For the text-containing cell, return its midpoint in [x, y] coordinate format. 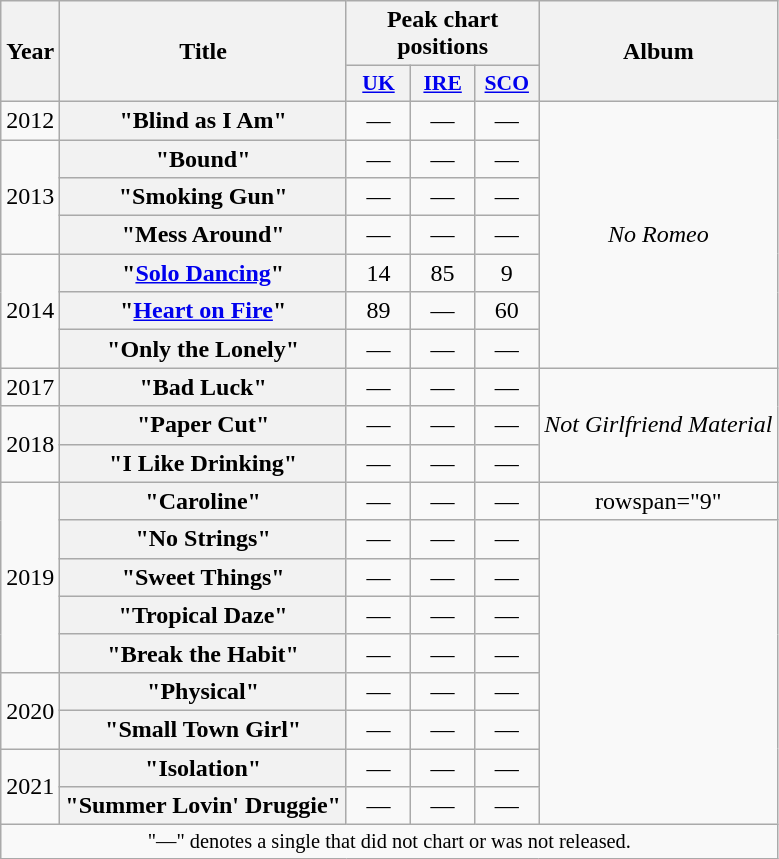
"Sweet Things" [204, 577]
UK [378, 84]
"Paper Cut" [204, 425]
"No Strings" [204, 539]
"I Like Drinking" [204, 463]
Not Girlfriend Material [658, 425]
2012 [30, 120]
"Mess Around" [204, 235]
Album [658, 52]
"Bound" [204, 159]
"Solo Dancing" [204, 273]
"Tropical Daze" [204, 615]
rowspan="9" [658, 501]
14 [378, 273]
2017 [30, 387]
"Smoking Gun" [204, 197]
"—" denotes a single that did not chart or was not released. [390, 842]
2018 [30, 444]
"Caroline" [204, 501]
2019 [30, 577]
"Physical" [204, 691]
85 [443, 273]
"Summer Lovin' Druggie" [204, 806]
SCO [507, 84]
89 [378, 311]
2020 [30, 710]
"Break the Habit" [204, 653]
"Bad Luck" [204, 387]
"Blind as I Am" [204, 120]
2021 [30, 786]
"Small Town Girl" [204, 729]
2014 [30, 311]
Peak chart positions [442, 34]
Year [30, 52]
IRE [443, 84]
Title [204, 52]
"Heart on Fire" [204, 311]
9 [507, 273]
2013 [30, 197]
"Only the Lonely" [204, 349]
60 [507, 311]
No Romeo [658, 234]
"Isolation" [204, 767]
